Detect which cell encompasses the target text, then output its [x, y] center coordinate. 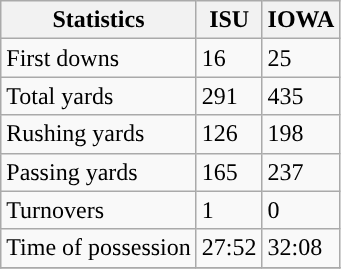
Rushing yards [99, 134]
First downs [99, 58]
Turnovers [99, 210]
IOWA [301, 20]
198 [301, 134]
16 [229, 58]
Statistics [99, 20]
25 [301, 58]
Total yards [99, 96]
291 [229, 96]
Time of possession [99, 248]
32:08 [301, 248]
237 [301, 172]
435 [301, 96]
27:52 [229, 248]
1 [229, 210]
126 [229, 134]
165 [229, 172]
ISU [229, 20]
0 [301, 210]
Passing yards [99, 172]
